Extract the (X, Y) coordinate from the center of the cell holding the provided text.  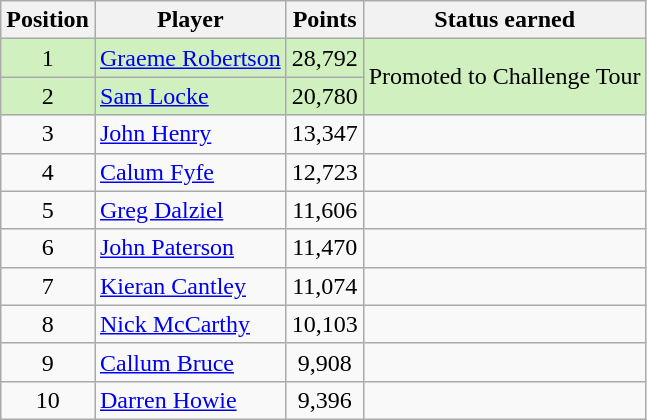
11,470 (324, 248)
Calum Fyfe (190, 172)
12,723 (324, 172)
10 (48, 400)
3 (48, 134)
Kieran Cantley (190, 286)
Callum Bruce (190, 362)
Sam Locke (190, 96)
4 (48, 172)
2 (48, 96)
10,103 (324, 324)
Promoted to Challenge Tour (504, 77)
John Paterson (190, 248)
Greg Dalziel (190, 210)
8 (48, 324)
Player (190, 20)
11,074 (324, 286)
7 (48, 286)
13,347 (324, 134)
Darren Howie (190, 400)
1 (48, 58)
Graeme Robertson (190, 58)
9 (48, 362)
9,908 (324, 362)
Points (324, 20)
11,606 (324, 210)
Status earned (504, 20)
6 (48, 248)
John Henry (190, 134)
28,792 (324, 58)
5 (48, 210)
Nick McCarthy (190, 324)
9,396 (324, 400)
20,780 (324, 96)
Position (48, 20)
